Provide the (X, Y) coordinate of the cell's center where the given text is located.  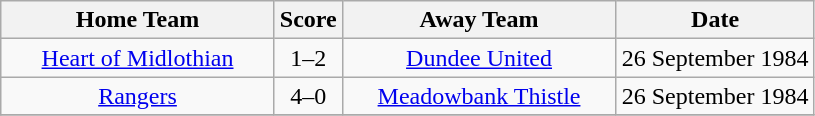
Heart of Midlothian (138, 58)
1–2 (308, 58)
Date (716, 20)
Dundee United (479, 58)
Score (308, 20)
Meadowbank Thistle (479, 96)
Away Team (479, 20)
4–0 (308, 96)
Home Team (138, 20)
Rangers (138, 96)
